For the text-containing cell, return its midpoint in (X, Y) coordinate format. 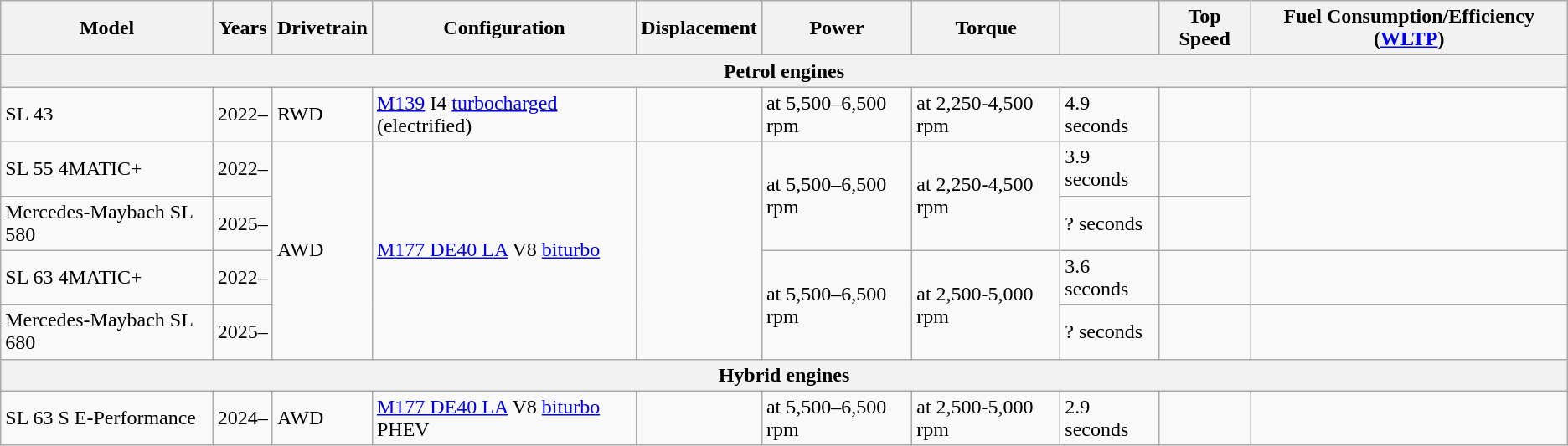
2.9 seconds (1109, 418)
RWD (322, 114)
Years (243, 28)
SL 63 4MATIC+ (107, 278)
Drivetrain (322, 28)
Petrol engines (784, 71)
M139 I4 turbocharged (electrified) (504, 114)
4.9 seconds (1109, 114)
Top Speed (1204, 28)
3.6 seconds (1109, 278)
Mercedes-Maybach SL 580 (107, 223)
Fuel Consumption/Efficiency (WLTP) (1409, 28)
2024– (243, 418)
Mercedes-Maybach SL 680 (107, 331)
Displacement (699, 28)
SL 55 4MATIC+ (107, 169)
Model (107, 28)
Torque (987, 28)
SL 63 S E-Performance (107, 418)
M177 DE40 LA V8 biturbo PHEV (504, 418)
SL 43 (107, 114)
Power (836, 28)
3.9 seconds (1109, 169)
M177 DE40 LA V8 biturbo (504, 250)
Hybrid engines (784, 375)
Configuration (504, 28)
